Capture the cell that displays the provided text and extract its [X, Y] central coordinate. 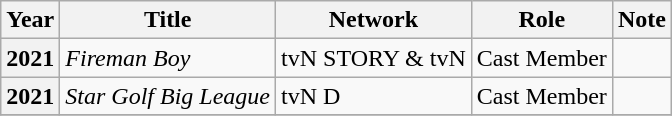
Network [374, 20]
tvN D [374, 96]
Fireman Boy [168, 58]
Star Golf Big League [168, 96]
Note [642, 20]
Title [168, 20]
Year [30, 20]
Role [542, 20]
tvN STORY & tvN [374, 58]
